Detect which cell encompasses the target text, then output its [X, Y] center coordinate. 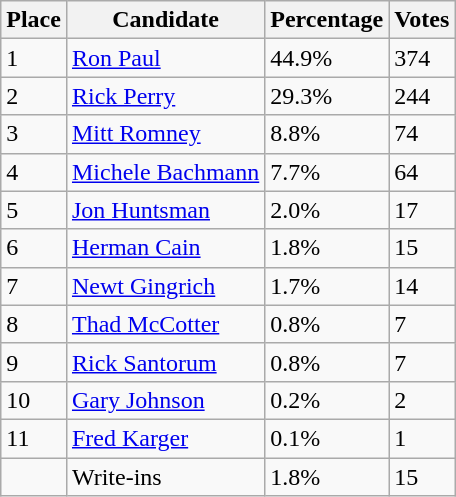
9 [34, 362]
Candidate [165, 20]
8 [34, 324]
5 [34, 210]
Michele Bachmann [165, 172]
7.7% [327, 172]
11 [34, 438]
0.2% [327, 400]
Thad McCotter [165, 324]
Mitt Romney [165, 134]
Place [34, 20]
Newt Gingrich [165, 286]
14 [422, 286]
Herman Cain [165, 248]
2.0% [327, 210]
64 [422, 172]
Write-ins [165, 477]
Percentage [327, 20]
17 [422, 210]
Fred Karger [165, 438]
0.1% [327, 438]
44.9% [327, 58]
4 [34, 172]
Jon Huntsman [165, 210]
8.8% [327, 134]
374 [422, 58]
74 [422, 134]
1.7% [327, 286]
6 [34, 248]
10 [34, 400]
29.3% [327, 96]
3 [34, 134]
Rick Santorum [165, 362]
244 [422, 96]
Gary Johnson [165, 400]
Ron Paul [165, 58]
Votes [422, 20]
Rick Perry [165, 96]
